Search for the cell housing the specified text and yield its [X, Y] center coordinate. 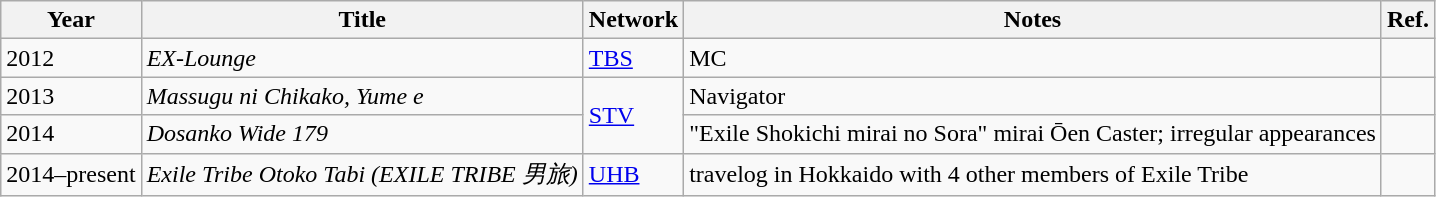
TBS [633, 58]
Massugu ni Chikako, Yume e [362, 96]
Exile Tribe Otoko Tabi (EXILE TRIBE 男旅) [362, 174]
Notes [1033, 20]
2014 [71, 134]
Network [633, 20]
2012 [71, 58]
2014–present [71, 174]
Dosanko Wide 179 [362, 134]
"Exile Shokichi mirai no Sora" mirai Ōen Caster; irregular appearances [1033, 134]
Ref. [1408, 20]
STV [633, 115]
EX-Lounge [362, 58]
Year [71, 20]
UHB [633, 174]
Navigator [1033, 96]
Title [362, 20]
MC [1033, 58]
travelog in Hokkaido with 4 other members of Exile Tribe [1033, 174]
2013 [71, 96]
